Pinpoint the cell where the given text exists, returning its (X, Y) midpoint coordinate. 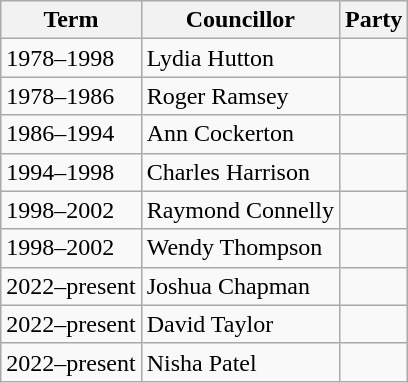
Charles Harrison (240, 172)
Wendy Thompson (240, 248)
Joshua Chapman (240, 286)
Raymond Connelly (240, 210)
1994–1998 (71, 172)
Term (71, 20)
David Taylor (240, 324)
Councillor (240, 20)
Ann Cockerton (240, 134)
1986–1994 (71, 134)
Party (374, 20)
Roger Ramsey (240, 96)
1978–1998 (71, 58)
Lydia Hutton (240, 58)
1978–1986 (71, 96)
Nisha Patel (240, 362)
